Return (x, y) of the center of cell containing provided text 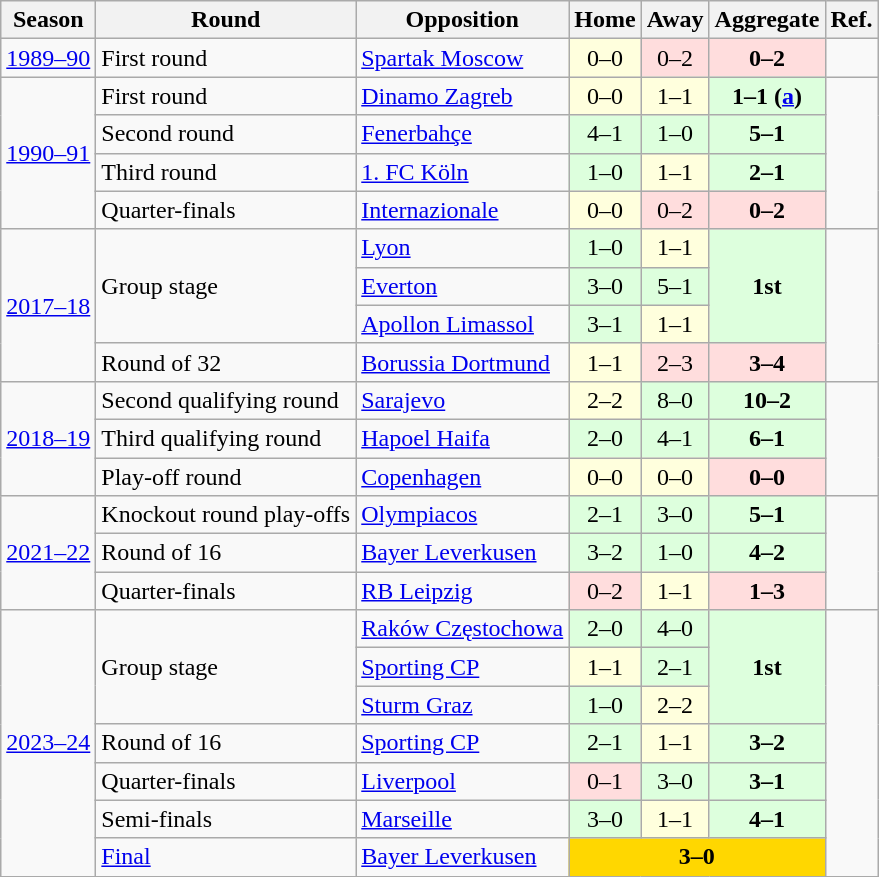
Marseille (462, 819)
1–1 (a) (767, 96)
RB Leipzig (462, 591)
2–3 (675, 362)
10–2 (767, 400)
8–0 (675, 400)
1989–90 (48, 58)
Aggregate (767, 20)
2017–18 (48, 305)
6–1 (767, 438)
Sturm Graz (462, 705)
Internazionale (462, 210)
Opposition (462, 20)
1990–91 (48, 153)
Spartak Moscow (462, 58)
4–0 (675, 629)
0–1 (605, 781)
Third round (226, 172)
2023–24 (48, 743)
Second round (226, 134)
Play-off round (226, 477)
4–2 (767, 553)
Everton (462, 286)
Ref. (852, 20)
Fenerbahçe (462, 134)
Knockout round play-offs (226, 515)
1. FC Köln (462, 172)
Raków Częstochowa (462, 629)
Hapoel Haifa (462, 438)
Dinamo Zagreb (462, 96)
Home (605, 20)
1–3 (767, 591)
Second qualifying round (226, 400)
Final (226, 857)
Third qualifying round (226, 438)
Copenhagen (462, 477)
2018–19 (48, 438)
Round of 32 (226, 362)
3–4 (767, 362)
Lyon (462, 248)
Borussia Dortmund (462, 362)
Olympiacos (462, 515)
Sarajevo (462, 400)
Season (48, 20)
Away (675, 20)
Semi-finals (226, 819)
Round (226, 20)
Liverpool (462, 781)
Apollon Limassol (462, 324)
2021–22 (48, 553)
